Find where the given text appears and provide that cell's center as (x, y) coordinate. 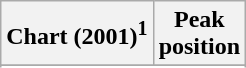
Peakposition (199, 34)
Chart (2001)1 (77, 34)
